Return (x, y) of the center of cell containing provided text 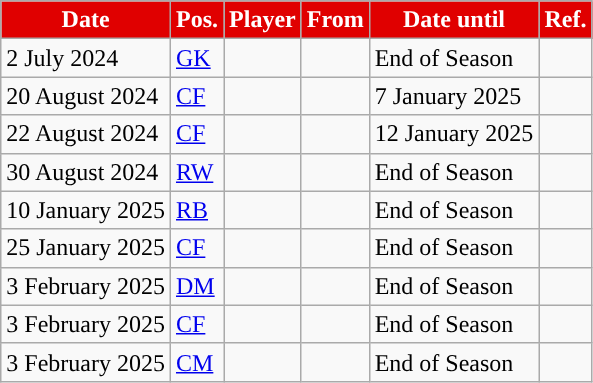
DM (196, 286)
Player (263, 20)
10 January 2025 (86, 210)
CM (196, 362)
20 August 2024 (86, 96)
From (335, 20)
22 August 2024 (86, 134)
7 January 2025 (454, 96)
12 January 2025 (454, 134)
2 July 2024 (86, 58)
30 August 2024 (86, 172)
Date until (454, 20)
Pos. (196, 20)
GK (196, 58)
Ref. (566, 20)
25 January 2025 (86, 248)
RB (196, 210)
RW (196, 172)
Date (86, 20)
